Provide the (X, Y) coordinate of the cell's center where the given text is located.  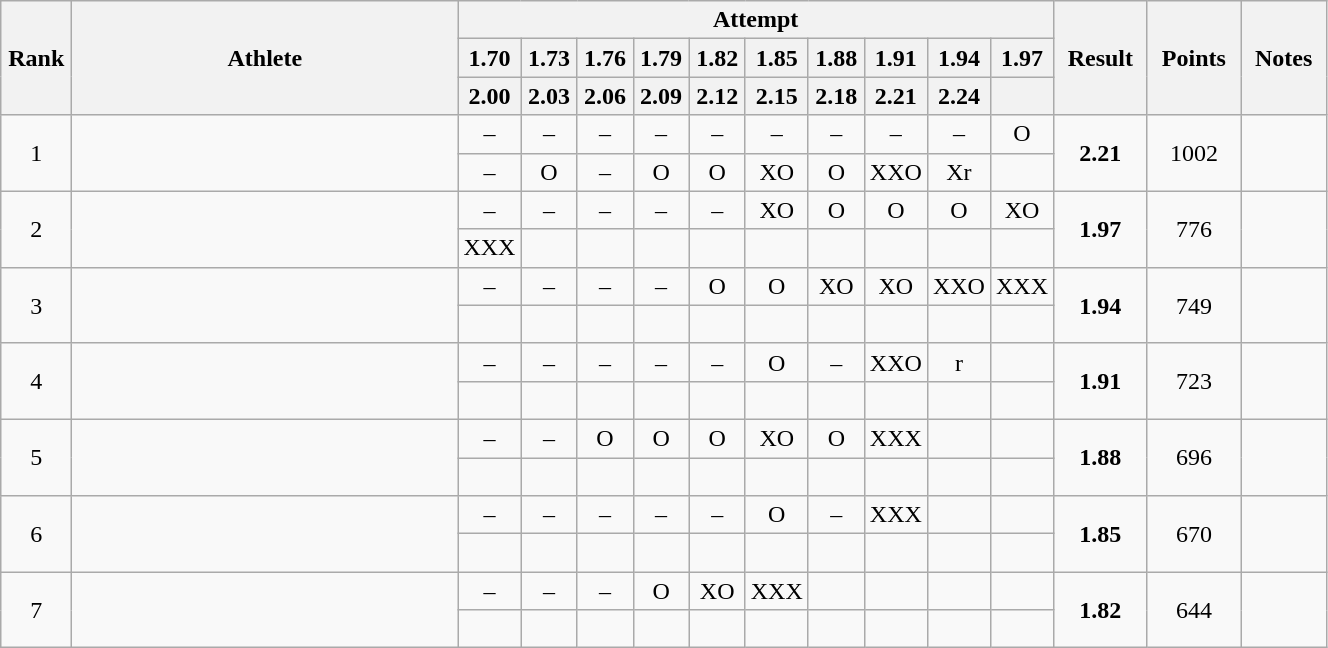
2.06 (605, 96)
2.03 (549, 96)
2.24 (958, 96)
749 (1194, 305)
Xr (958, 172)
3 (36, 305)
7 (36, 610)
Rank (36, 58)
2.18 (836, 96)
Notes (1284, 58)
r (958, 362)
5 (36, 457)
1.70 (490, 58)
723 (1194, 381)
6 (36, 534)
1.73 (549, 58)
1.79 (661, 58)
1002 (1194, 153)
4 (36, 381)
Attempt (756, 20)
1 (36, 153)
776 (1194, 229)
Points (1194, 58)
2 (36, 229)
670 (1194, 534)
2.15 (776, 96)
2.09 (661, 96)
Athlete (265, 58)
2.00 (490, 96)
2.12 (717, 96)
1.76 (605, 58)
696 (1194, 457)
644 (1194, 610)
Result (1101, 58)
